Search for the cell housing the specified text and yield its [x, y] center coordinate. 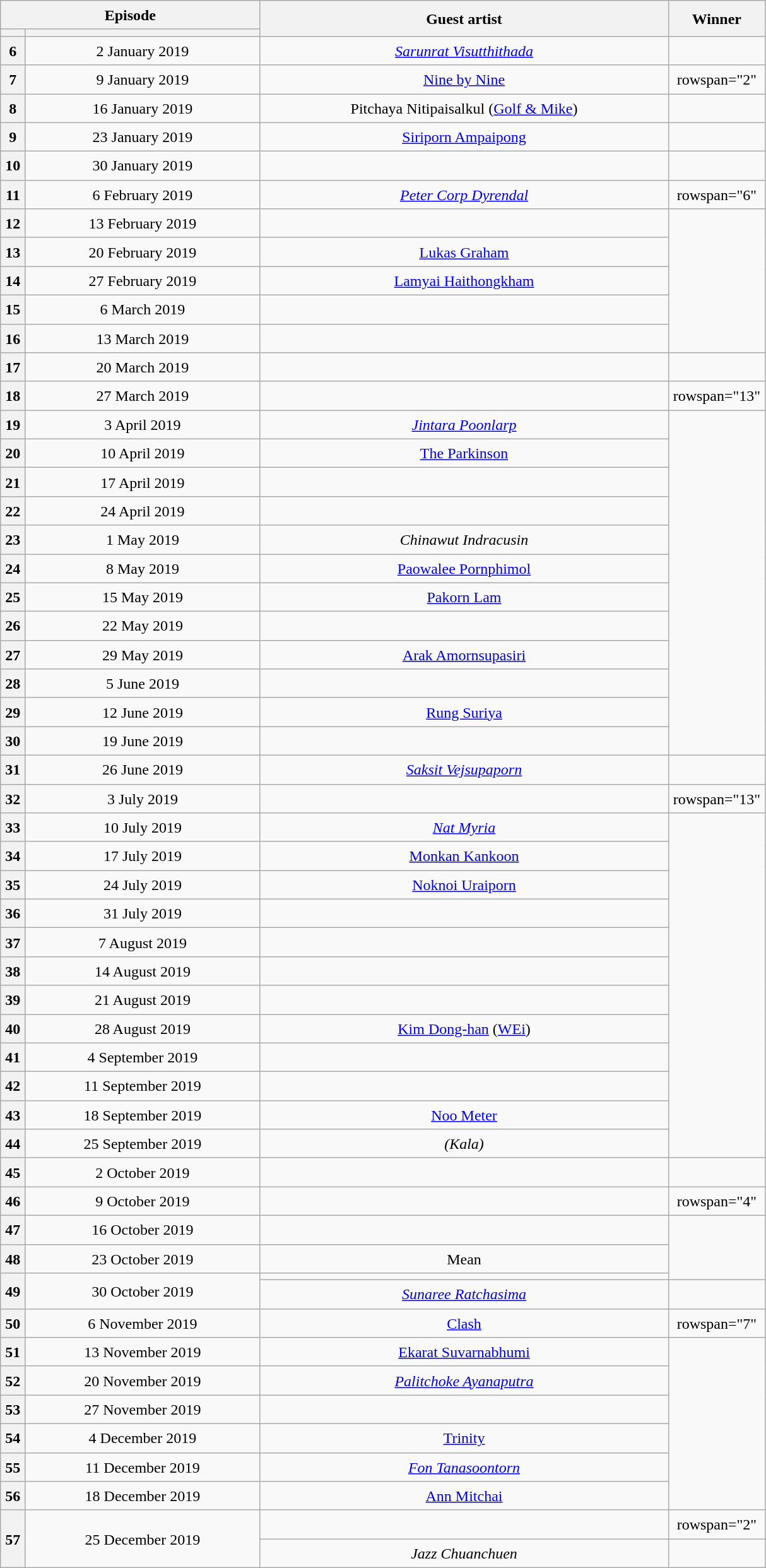
Clash [464, 1323]
28 August 2019 [143, 1028]
Episode [130, 15]
Siriporn Ampaipong [464, 137]
14 [13, 281]
Paowalee Pornphimol [464, 569]
14 August 2019 [143, 971]
46 [13, 1201]
Arak Amornsupasiri [464, 655]
20 February 2019 [143, 252]
2 October 2019 [143, 1172]
36 [13, 913]
Mean [464, 1259]
16 October 2019 [143, 1230]
Noknoi Uraiporn [464, 885]
23 October 2019 [143, 1259]
24 April 2019 [143, 511]
19 June 2019 [143, 741]
47 [13, 1230]
20 November 2019 [143, 1381]
Rung Suriya [464, 712]
50 [13, 1323]
25 December 2019 [143, 1539]
51 [13, 1352]
(Kala) [464, 1144]
27 [13, 655]
Nine by Nine [464, 80]
42 [13, 1086]
8 [13, 108]
17 July 2019 [143, 856]
22 [13, 511]
15 [13, 309]
25 [13, 597]
6 November 2019 [143, 1323]
13 March 2019 [143, 338]
27 November 2019 [143, 1410]
21 [13, 482]
22 May 2019 [143, 626]
20 [13, 453]
The Parkinson [464, 453]
rowspan="6" [717, 194]
13 February 2019 [143, 223]
Kim Dong-han (WEi) [464, 1028]
Pakorn Lam [464, 597]
43 [13, 1115]
4 September 2019 [143, 1057]
Chinawut Indracusin [464, 540]
44 [13, 1144]
12 [13, 223]
16 January 2019 [143, 108]
10 [13, 166]
24 [13, 569]
23 [13, 540]
55 [13, 1467]
52 [13, 1381]
Winner [717, 19]
29 [13, 712]
10 July 2019 [143, 828]
9 October 2019 [143, 1201]
Sunaree Ratchasima [464, 1295]
34 [13, 856]
rowspan="7" [717, 1323]
Ekarat Suvarnabhumi [464, 1352]
Nat Myria [464, 828]
16 [13, 338]
41 [13, 1057]
20 March 2019 [143, 367]
6 March 2019 [143, 309]
30 [13, 741]
30 October 2019 [143, 1292]
2 January 2019 [143, 50]
45 [13, 1172]
7 August 2019 [143, 942]
18 December 2019 [143, 1496]
21 August 2019 [143, 1000]
6 February 2019 [143, 194]
10 April 2019 [143, 453]
9 [13, 137]
8 May 2019 [143, 569]
12 June 2019 [143, 712]
57 [13, 1539]
17 [13, 367]
Guest artist [464, 19]
9 January 2019 [143, 80]
32 [13, 799]
Lamyai Haithongkham [464, 281]
Pitchaya Nitipaisalkul (Golf & Mike) [464, 108]
13 [13, 252]
Jazz Chuanchuen [464, 1553]
49 [13, 1292]
39 [13, 1000]
48 [13, 1259]
29 May 2019 [143, 655]
Trinity [464, 1438]
23 January 2019 [143, 137]
56 [13, 1496]
11 December 2019 [143, 1467]
Peter Corp Dyrendal [464, 194]
1 May 2019 [143, 540]
11 [13, 194]
13 November 2019 [143, 1352]
18 [13, 396]
rowspan="4" [717, 1201]
4 December 2019 [143, 1438]
26 [13, 626]
27 March 2019 [143, 396]
54 [13, 1438]
Ann Mitchai [464, 1496]
Noo Meter [464, 1115]
7 [13, 80]
3 July 2019 [143, 799]
5 June 2019 [143, 684]
Palitchoke Ayanaputra [464, 1381]
Sarunrat Visutthithada [464, 50]
15 May 2019 [143, 597]
Jintara Poonlarp [464, 425]
Monkan Kankoon [464, 856]
33 [13, 828]
31 July 2019 [143, 913]
Fon Tanasoontorn [464, 1467]
40 [13, 1028]
38 [13, 971]
37 [13, 942]
27 February 2019 [143, 281]
Lukas Graham [464, 252]
11 September 2019 [143, 1086]
3 April 2019 [143, 425]
6 [13, 50]
53 [13, 1410]
19 [13, 425]
Saksit Vejsupaporn [464, 769]
24 July 2019 [143, 885]
35 [13, 885]
30 January 2019 [143, 166]
17 April 2019 [143, 482]
25 September 2019 [143, 1144]
28 [13, 684]
31 [13, 769]
26 June 2019 [143, 769]
18 September 2019 [143, 1115]
